Find where the given text appears and provide that cell's center as [X, Y] coordinate. 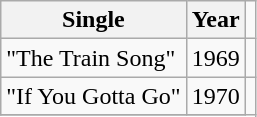
Single [94, 20]
1970 [216, 96]
"The Train Song" [94, 58]
"If You Gotta Go" [94, 96]
1969 [216, 58]
Year [216, 20]
